For the text-containing cell, return its midpoint in (X, Y) coordinate format. 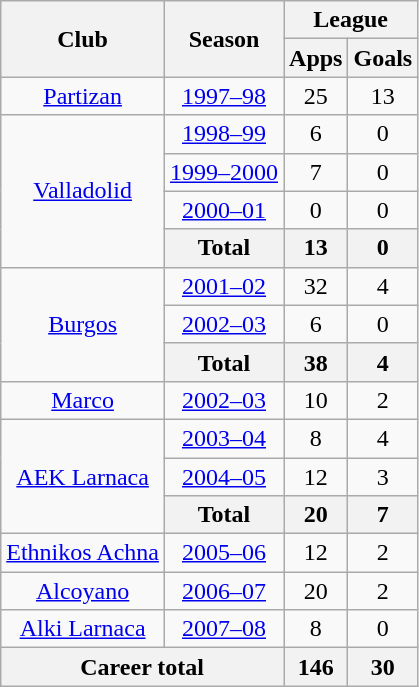
Alcoyano (83, 591)
2003–04 (224, 438)
Career total (142, 667)
Alki Larnaca (83, 629)
Marco (83, 400)
2004–05 (224, 477)
Partizan (83, 96)
38 (316, 362)
1998–99 (224, 134)
2001–02 (224, 286)
Goals (383, 58)
25 (316, 96)
2005–06 (224, 553)
3 (383, 477)
Apps (316, 58)
2006–07 (224, 591)
1999–2000 (224, 172)
AEK Larnaca (83, 476)
Burgos (83, 324)
30 (383, 667)
Valladolid (83, 191)
2007–08 (224, 629)
Club (83, 39)
2000–01 (224, 210)
1997–98 (224, 96)
Ethnikos Achna (83, 553)
League (351, 20)
Season (224, 39)
146 (316, 667)
32 (316, 286)
10 (316, 400)
